Capture the cell that displays the provided text and extract its (X, Y) central coordinate. 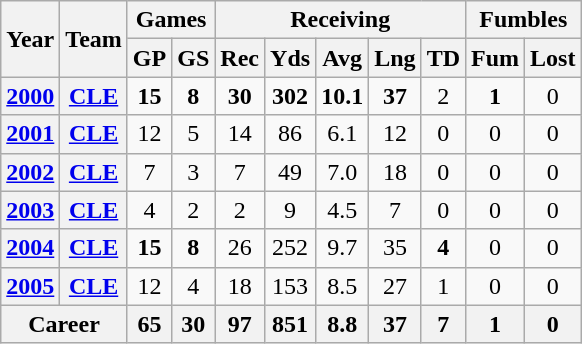
2005 (30, 286)
4.5 (342, 210)
Rec (240, 58)
Team (94, 39)
35 (395, 248)
2000 (30, 96)
302 (290, 96)
851 (290, 324)
Avg (342, 58)
9 (290, 210)
8.5 (342, 286)
Lost (553, 58)
TD (443, 58)
86 (290, 134)
2003 (30, 210)
8.8 (342, 324)
Fumbles (524, 20)
Fum (496, 58)
6.1 (342, 134)
14 (240, 134)
GP (149, 58)
Yds (290, 58)
252 (290, 248)
Year (30, 39)
GS (194, 58)
153 (290, 286)
Lng (395, 58)
65 (149, 324)
Games (170, 20)
7.0 (342, 172)
5 (194, 134)
9.7 (342, 248)
2001 (30, 134)
27 (395, 286)
3 (194, 172)
49 (290, 172)
26 (240, 248)
2002 (30, 172)
97 (240, 324)
2004 (30, 248)
10.1 (342, 96)
Career (64, 324)
Receiving (340, 20)
